From the cell containing the given text, extract its center point as [X, Y] coordinate. 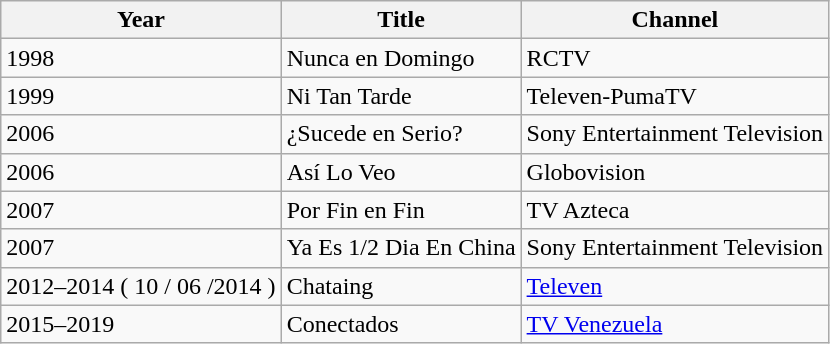
Title [401, 20]
2012–2014 ( 10 / 06 /2014 ) [141, 286]
Nunca en Domingo [401, 58]
Globovision [675, 172]
Channel [675, 20]
Así Lo Veo [401, 172]
Televen [675, 286]
2015–2019 [141, 324]
1998 [141, 58]
Ya Es 1/2 Dia En China [401, 248]
¿Sucede en Serio? [401, 134]
TV Azteca [675, 210]
TV Venezuela [675, 324]
Por Fin en Fin [401, 210]
Chataing [401, 286]
Ni Tan Tarde [401, 96]
1999 [141, 96]
Televen-PumaTV [675, 96]
Conectados [401, 324]
RCTV [675, 58]
Year [141, 20]
